Pinpoint the cell where the given text exists, returning its [x, y] midpoint coordinate. 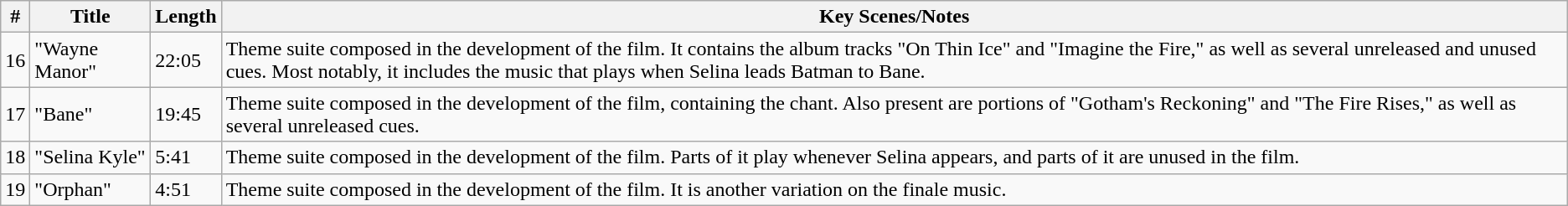
4:51 [186, 189]
"Bane" [90, 114]
17 [15, 114]
Key Scenes/Notes [895, 17]
22:05 [186, 60]
# [15, 17]
Theme suite composed in the development of the film. It is another variation on the finale music. [895, 189]
Title [90, 17]
19:45 [186, 114]
Theme suite composed in the development of the film. Parts of it play whenever Selina appears, and parts of it are unused in the film. [895, 157]
"Wayne Manor" [90, 60]
16 [15, 60]
"Selina Kyle" [90, 157]
19 [15, 189]
Length [186, 17]
18 [15, 157]
5:41 [186, 157]
"Orphan" [90, 189]
